Pinpoint the cell where the given text exists, returning its (x, y) midpoint coordinate. 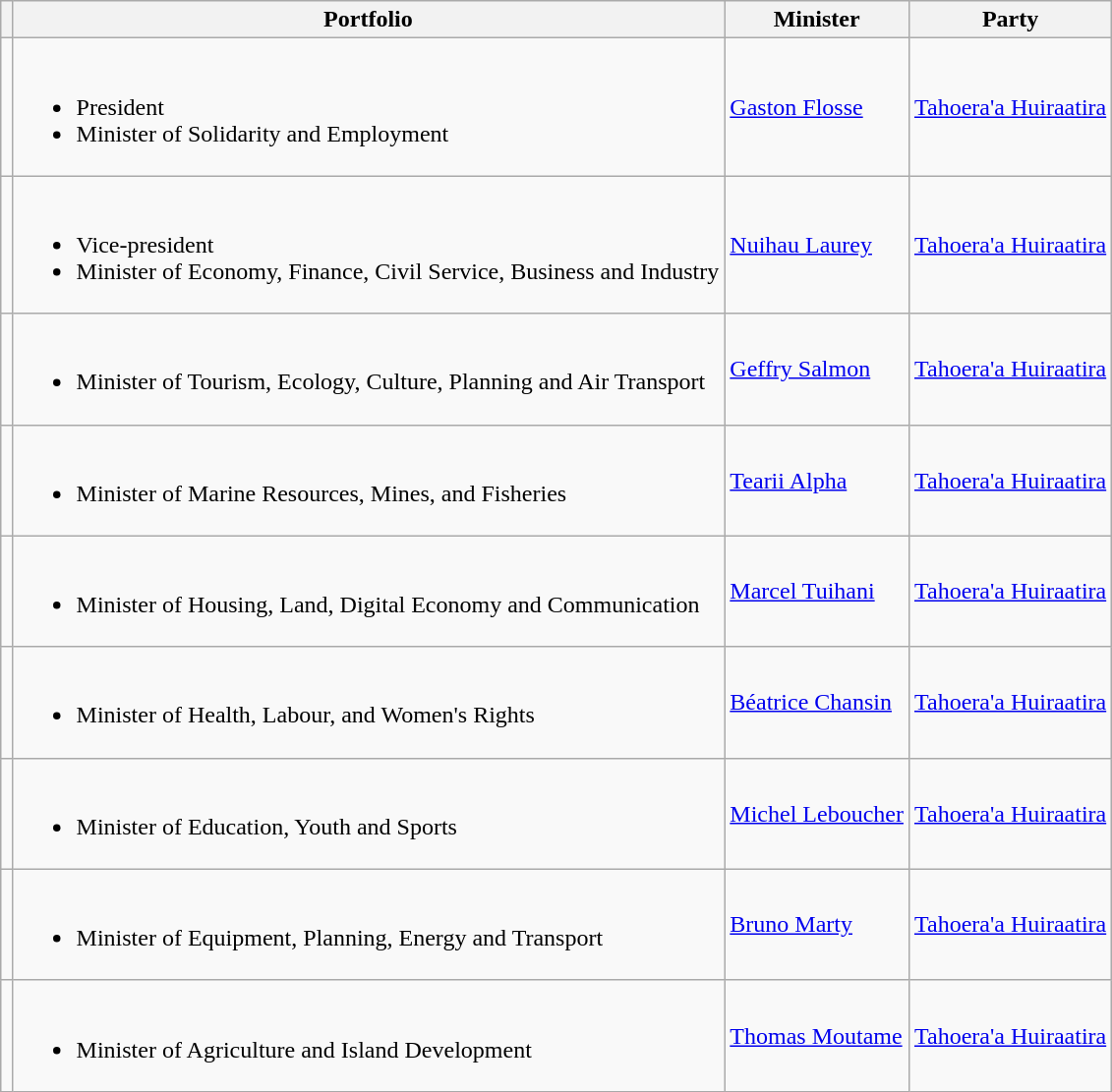
Bruno Marty (817, 924)
Marcel Tuihani (817, 592)
Minister of Marine Resources, Mines, and Fisheries (368, 480)
Michel Leboucher (817, 814)
PresidentMinister of Solidarity and Employment (368, 107)
Geffry Salmon (817, 370)
Tearii Alpha (817, 480)
Minister of Tourism, Ecology, Culture, Planning and Air Transport (368, 370)
Minister of Agriculture and Island Development (368, 1036)
Béatrice Chansin (817, 702)
Thomas Moutame (817, 1036)
Minister of Health, Labour, and Women's Rights (368, 702)
Minister of Housing, Land, Digital Economy and Communication (368, 592)
Gaston Flosse (817, 107)
Portfolio (368, 20)
Nuihau Laurey (817, 245)
Minister (817, 20)
Vice-presidentMinister of Economy, Finance, Civil Service, Business and Industry (368, 245)
Party (1010, 20)
Minister of Equipment, Planning, Energy and Transport (368, 924)
Minister of Education, Youth and Sports (368, 814)
